Provide the (x, y) coordinate of the cell's center where the given text is located.  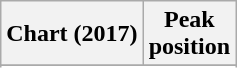
Chart (2017) (72, 34)
Peakposition (189, 34)
